Return the [X, Y] coordinate for the center point of the cell that contains the specified text.  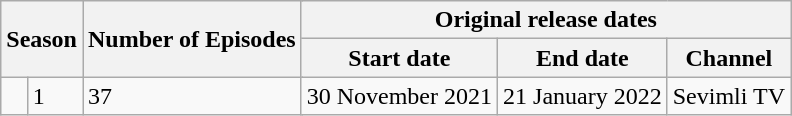
Start date [399, 58]
Sevimli TV [728, 96]
30 November 2021 [399, 96]
End date [583, 58]
Number of Episodes [192, 39]
37 [192, 96]
Original release dates [546, 20]
21 January 2022 [583, 96]
Season [42, 39]
1 [54, 96]
Channel [728, 58]
